Scan for the cell matching the given text and deliver its [X, Y] coordinate at center. 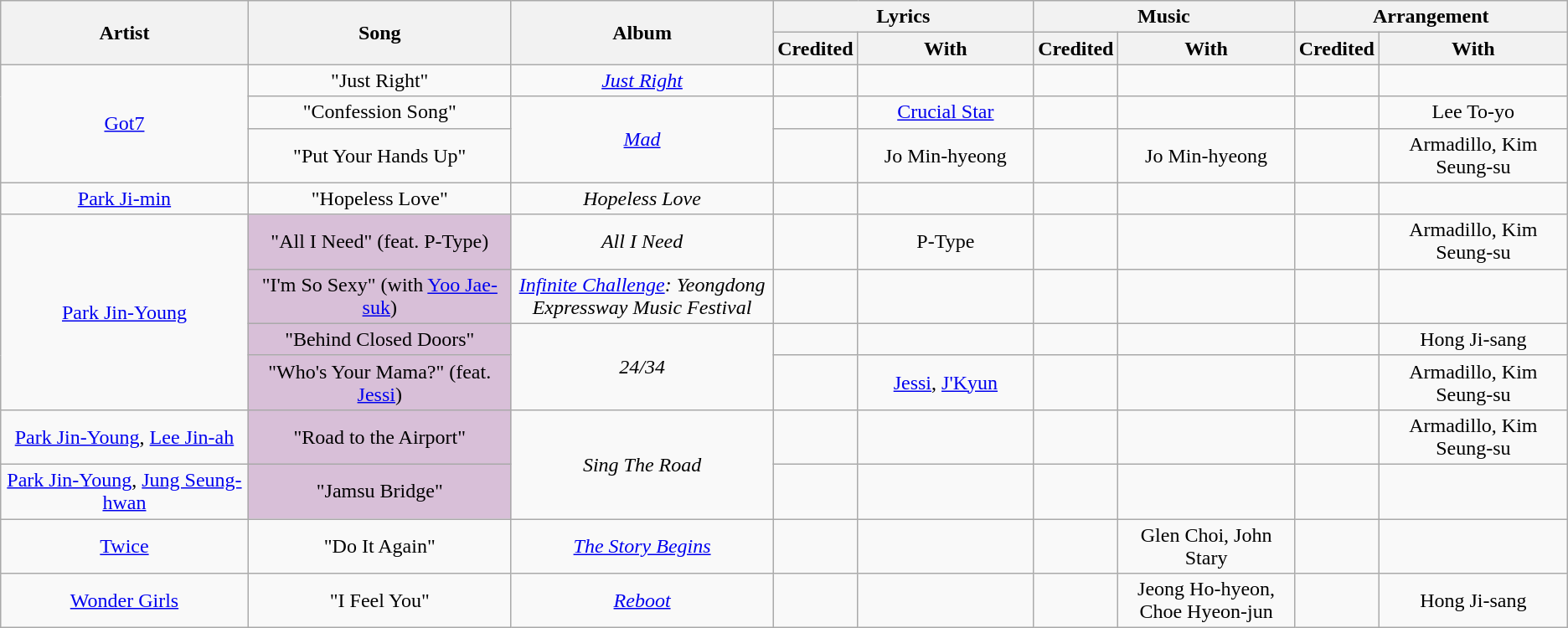
Crucial Star [946, 112]
Glen Choi, John Stary [1206, 546]
Reboot [642, 601]
"Put Your Hands Up" [379, 156]
Album [642, 33]
Infinite Challenge: Yeongdong Expressway Music Festival [642, 296]
Mad [642, 139]
Twice [124, 546]
Arrangement [1431, 17]
Music [1164, 17]
"Hopeless Love" [379, 198]
"Jamsu Bridge" [379, 491]
"I'm So Sexy" (with Yoo Jae-suk) [379, 296]
All I Need [642, 241]
P-Type [946, 241]
"Confession Song" [379, 112]
The Story Begins [642, 546]
"Behind Closed Doors" [379, 339]
Got7 [124, 124]
Artist [124, 33]
Wonder Girls [124, 601]
"Road to the Airport" [379, 437]
"Who's Your Mama?" (feat. Jessi) [379, 382]
"All I Need" (feat. P-Type) [379, 241]
Just Right [642, 80]
Hopeless Love [642, 198]
Lyrics [903, 17]
"Do It Again" [379, 546]
Park Ji-min [124, 198]
Lee To-yo [1473, 112]
24/34 [642, 367]
Park Jin-Young, Lee Jin-ah [124, 437]
Jeong Ho-hyeon, Choe Hyeon-jun [1206, 601]
"Just Right" [379, 80]
Jessi, J'Kyun [946, 382]
Park Jin-Young, Jung Seung-hwan [124, 491]
Song [379, 33]
"I Feel You" [379, 601]
Sing The Road [642, 464]
Park Jin-Young [124, 311]
